Scan for the cell matching the given text and deliver its [x, y] coordinate at center. 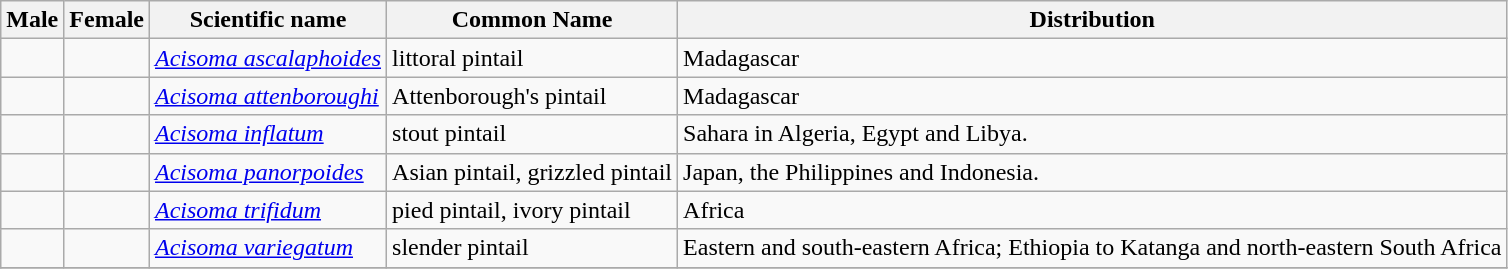
Scientific name [268, 20]
Acisoma attenboroughi [268, 96]
Common Name [532, 20]
Acisoma ascalaphoides [268, 58]
Attenborough's pintail [532, 96]
stout pintail [532, 134]
Acisoma trifidum [268, 210]
littoral pintail [532, 58]
Japan, the Philippines and Indonesia. [1092, 172]
Asian pintail, grizzled pintail [532, 172]
Acisoma inflatum [268, 134]
Acisoma panorpoides [268, 172]
Sahara in Algeria, Egypt and Libya. [1092, 134]
Eastern and south-eastern Africa; Ethiopia to Katanga and north-eastern South Africa [1092, 248]
Distribution [1092, 20]
Africa [1092, 210]
Female [107, 20]
slender pintail [532, 248]
Acisoma variegatum [268, 248]
pied pintail, ivory pintail [532, 210]
Male [32, 20]
